Locate the cell with the specified text and output its [X, Y] center coordinate. 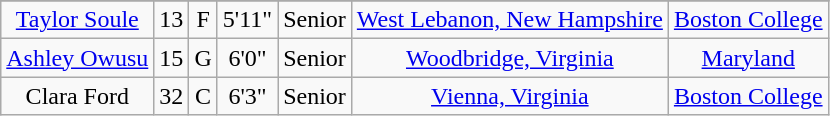
6'0" [247, 58]
5'11" [247, 20]
Woodbridge, Virginia [510, 58]
Clara Ford [78, 96]
15 [172, 58]
Taylor Soule [78, 20]
G [203, 58]
13 [172, 20]
C [203, 96]
West Lebanon, New Hampshire [510, 20]
6'3" [247, 96]
Ashley Owusu [78, 58]
Vienna, Virginia [510, 96]
32 [172, 96]
Maryland [748, 58]
F [203, 20]
